For the text-containing cell, return its midpoint in (x, y) coordinate format. 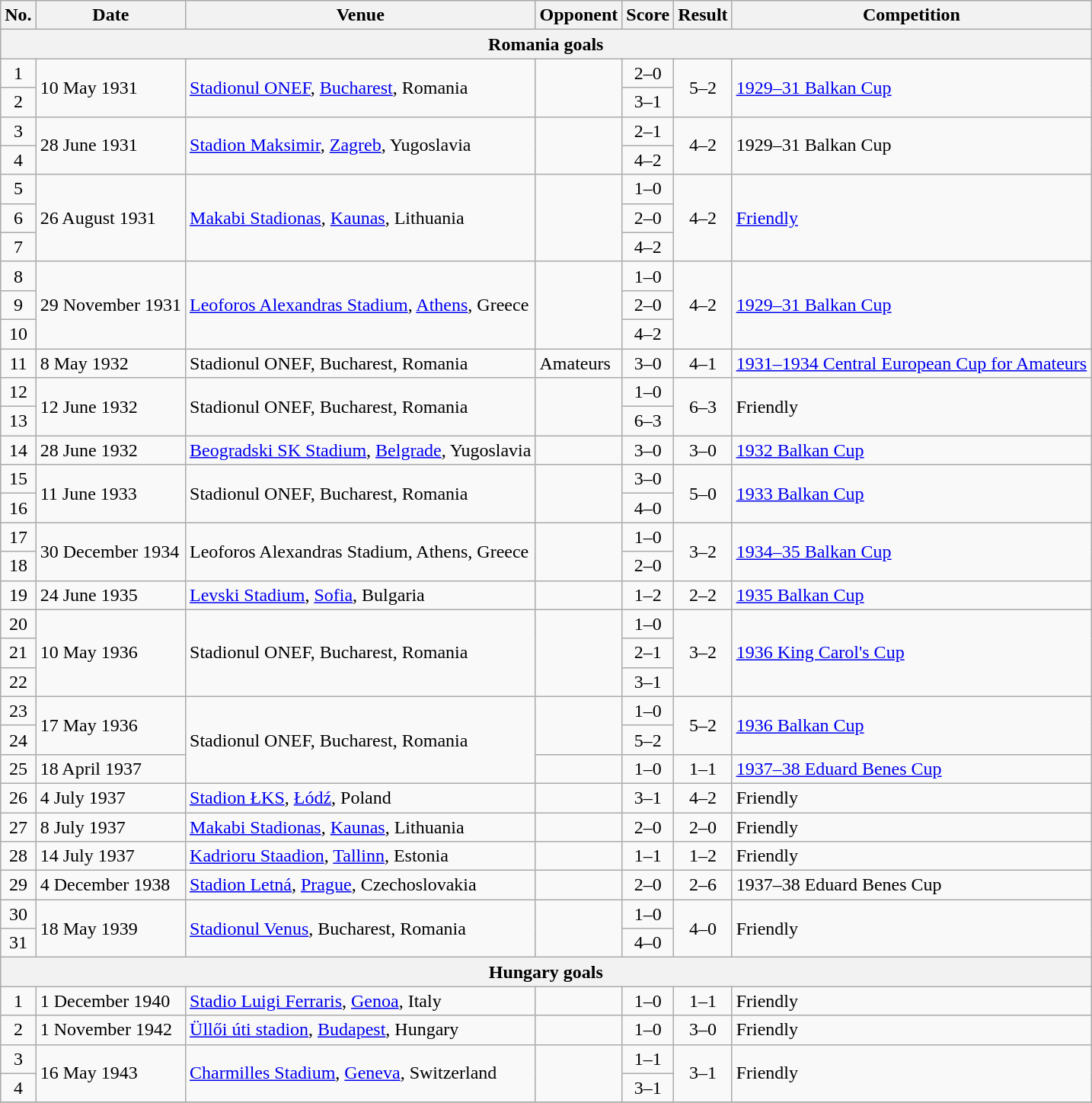
16 (18, 508)
4 July 1937 (110, 798)
14 July 1937 (110, 856)
1936 King Carol's Cup (912, 653)
25 (18, 769)
23 (18, 711)
30 December 1934 (110, 551)
20 (18, 624)
6 (18, 218)
Beogradski SK Stadium, Belgrade, Yugoslavia (361, 450)
1932 Balkan Cup (912, 450)
10 May 1931 (110, 88)
31 (18, 943)
Üllői úti stadion, Budapest, Hungary (361, 1030)
8 July 1937 (110, 826)
27 (18, 826)
18 April 1937 (110, 769)
8 (18, 276)
Venue (361, 15)
19 (18, 595)
28 June 1931 (110, 145)
1934–35 Balkan Cup (912, 551)
29 (18, 885)
22 (18, 682)
16 May 1943 (110, 1073)
Stadion ŁKS, Łódź, Poland (361, 798)
26 August 1931 (110, 218)
Opponent (579, 15)
2–6 (703, 885)
4 December 1938 (110, 885)
Amateurs (579, 363)
Competition (912, 15)
15 (18, 479)
18 May 1939 (110, 929)
1936 Balkan Cup (912, 725)
26 (18, 798)
Stadio Luigi Ferraris, Genoa, Italy (361, 1001)
17 (18, 537)
11 June 1933 (110, 494)
Kadrioru Staadion, Tallinn, Estonia (361, 856)
29 November 1931 (110, 305)
28 (18, 856)
17 May 1936 (110, 725)
2–2 (703, 595)
9 (18, 305)
8 May 1932 (110, 363)
28 June 1932 (110, 450)
1933 Balkan Cup (912, 494)
7 (18, 247)
13 (18, 421)
Charmilles Stadium, Geneva, Switzerland (361, 1073)
Stadionul Venus, Bucharest, Romania (361, 929)
5–0 (703, 494)
1 November 1942 (110, 1030)
30 (18, 914)
5 (18, 189)
Result (703, 15)
No. (18, 15)
Levski Stadium, Sofia, Bulgaria (361, 595)
Date (110, 15)
Stadion Letná, Prague, Czechoslovakia (361, 885)
1 December 1940 (110, 1001)
Romania goals (546, 44)
Stadion Maksimir, Zagreb, Yugoslavia (361, 145)
12 June 1932 (110, 407)
21 (18, 653)
18 (18, 566)
Hungary goals (546, 972)
14 (18, 450)
10 May 1936 (110, 653)
1935 Balkan Cup (912, 595)
24 June 1935 (110, 595)
12 (18, 392)
4–1 (703, 363)
24 (18, 740)
Score (648, 15)
11 (18, 363)
10 (18, 334)
1931–1934 Central European Cup for Amateurs (912, 363)
